Return the (x, y) coordinate for the center point of the cell that contains the specified text.  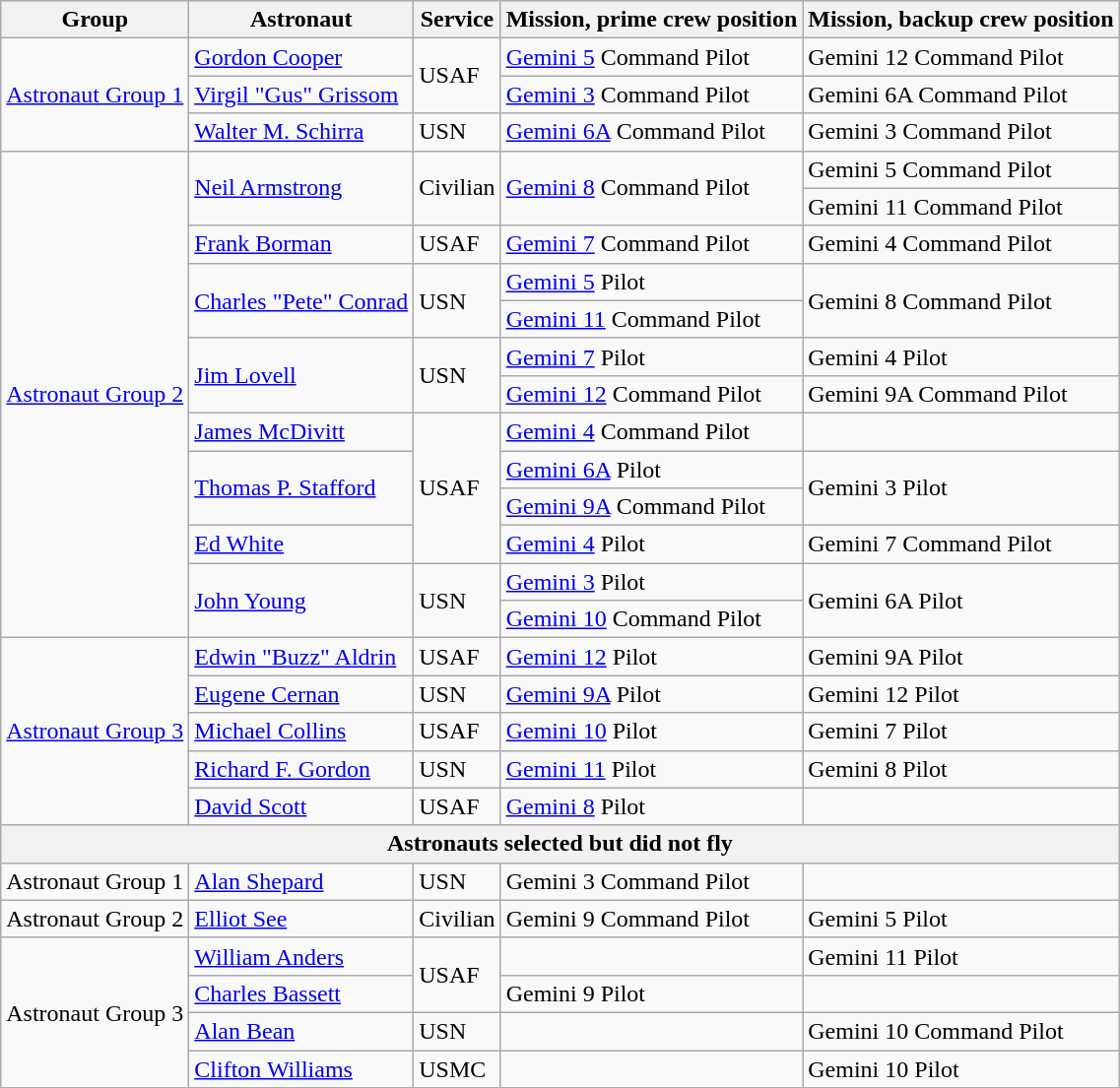
Astronauts selected but did not fly (560, 844)
Charles "Pete" Conrad (301, 300)
Michael Collins (301, 732)
USMC (457, 1068)
Mission, backup crew position (961, 20)
Charles Bassett (301, 993)
Gemini 9 Pilot (652, 993)
Astronaut (301, 20)
Edwin "Buzz" Aldrin (301, 657)
Frank Borman (301, 244)
Clifton Williams (301, 1068)
Mission, prime crew position (652, 20)
Richard F. Gordon (301, 769)
Gordon Cooper (301, 57)
Group (95, 20)
Neil Armstrong (301, 188)
Jim Lovell (301, 375)
Elliot See (301, 919)
Thomas P. Stafford (301, 488)
Walter M. Schirra (301, 132)
Virgil "Gus" Grissom (301, 95)
David Scott (301, 806)
Gemini 9 Command Pilot (652, 919)
Alan Bean (301, 1031)
Eugene Cernan (301, 694)
John Young (301, 601)
William Anders (301, 956)
Service (457, 20)
Ed White (301, 544)
Alan Shepard (301, 881)
James McDivitt (301, 431)
